Determine the [X, Y] coordinate at the center of the cell enclosing the given text.  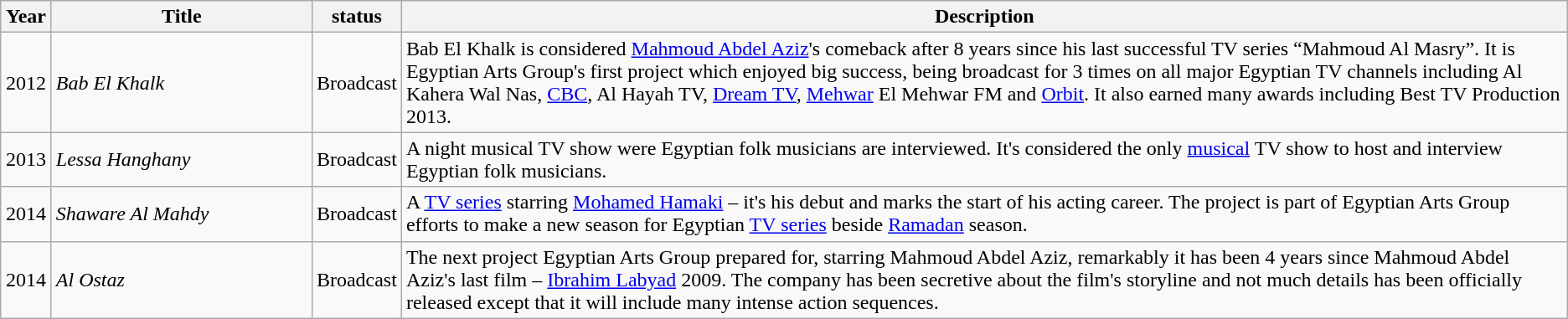
2012 [27, 82]
Bab El Khalk [181, 82]
Title [181, 17]
Shaware Al Mahdy [181, 214]
Al Ostaz [181, 280]
status [357, 17]
2013 [27, 159]
Description [984, 17]
Year [27, 17]
Lessa Hanghany [181, 159]
